Detect which cell encompasses the target text, then output its (x, y) center coordinate. 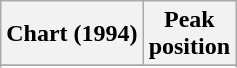
Chart (1994) (72, 34)
Peakposition (189, 34)
